Find where the given text appears and provide that cell's center as (X, Y) coordinate. 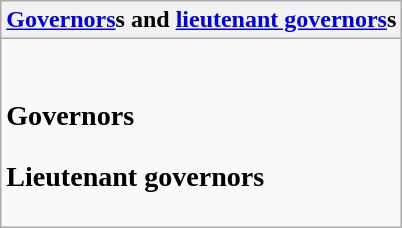
Governorss and lieutenant governorss (202, 20)
GovernorsLieutenant governors (202, 133)
